From the cell containing the given text, extract its center point as [x, y] coordinate. 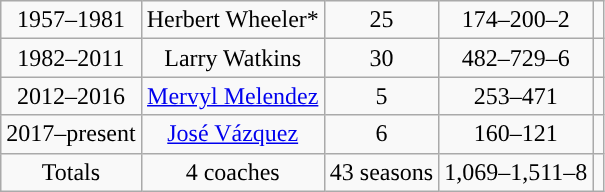
253–471 [516, 96]
Herbert Wheeler* [232, 20]
5 [381, 96]
2017–present [71, 134]
José Vázquez [232, 134]
25 [381, 20]
Totals [71, 172]
2012–2016 [71, 96]
43 seasons [381, 172]
174–200–2 [516, 20]
1957–1981 [71, 20]
Mervyl Melendez [232, 96]
1982–2011 [71, 58]
30 [381, 58]
6 [381, 134]
4 coaches [232, 172]
Larry Watkins [232, 58]
160–121 [516, 134]
482–729–6 [516, 58]
1,069–1,511–8 [516, 172]
